Return (x, y) of the center of cell containing provided text 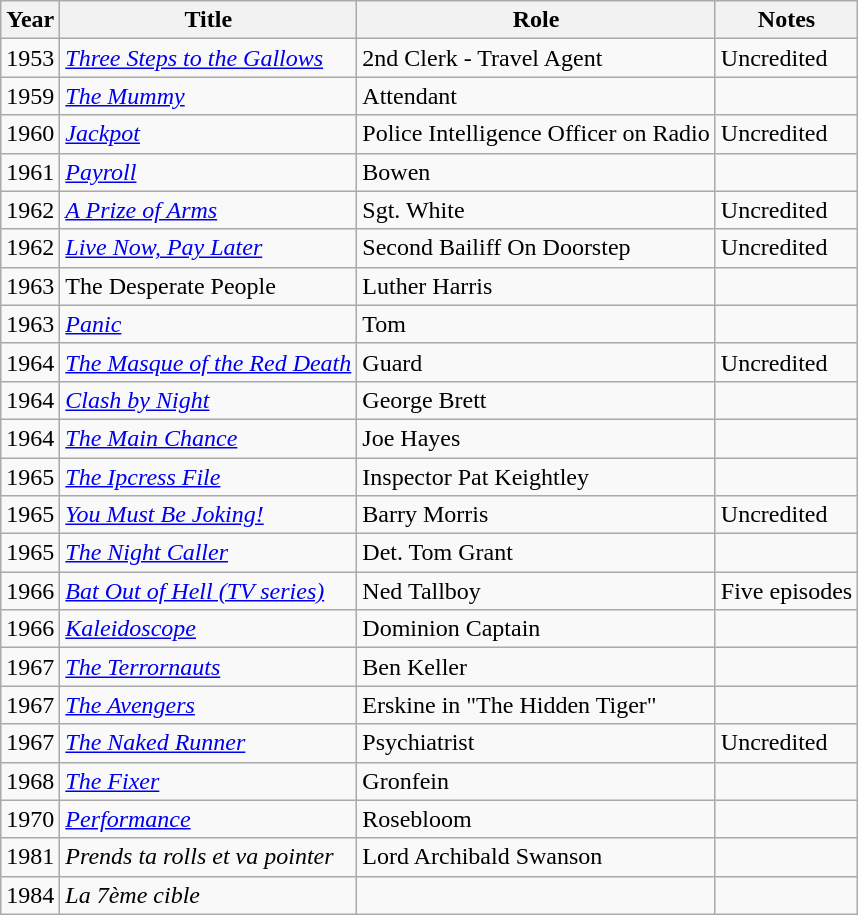
Clash by Night (208, 400)
Prends ta rolls et va pointer (208, 857)
Gronfein (536, 781)
Performance (208, 819)
Attendant (536, 96)
Second Bailiff On Doorstep (536, 248)
A Prize of Arms (208, 210)
Rosebloom (536, 819)
Lord Archibald Swanson (536, 857)
1953 (30, 58)
Three Steps to the Gallows (208, 58)
The Avengers (208, 705)
Kaleidoscope (208, 629)
Erskine in "The Hidden Tiger" (536, 705)
The Naked Runner (208, 743)
Role (536, 20)
1968 (30, 781)
Live Now, Pay Later (208, 248)
The Night Caller (208, 553)
Ned Tallboy (536, 591)
1960 (30, 134)
Tom (536, 324)
Luther Harris (536, 286)
Ben Keller (536, 667)
Psychiatrist (536, 743)
Payroll (208, 172)
Five episodes (786, 591)
2nd Clerk - Travel Agent (536, 58)
The Fixer (208, 781)
Bowen (536, 172)
Police Intelligence Officer on Radio (536, 134)
Barry Morris (536, 515)
Inspector Pat Keightley (536, 477)
The Ipcress File (208, 477)
Dominion Captain (536, 629)
The Masque of the Red Death (208, 362)
Joe Hayes (536, 438)
The Main Chance (208, 438)
1970 (30, 819)
1959 (30, 96)
Sgt. White (536, 210)
1981 (30, 857)
Notes (786, 20)
Jackpot (208, 134)
George Brett (536, 400)
Bat Out of Hell (TV series) (208, 591)
Title (208, 20)
1961 (30, 172)
You Must Be Joking! (208, 515)
La 7ème cible (208, 895)
The Desperate People (208, 286)
Panic (208, 324)
The Mummy (208, 96)
Guard (536, 362)
Year (30, 20)
Det. Tom Grant (536, 553)
1984 (30, 895)
The Terrornauts (208, 667)
